Find where the given text appears and provide that cell's center as [X, Y] coordinate. 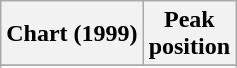
Chart (1999) [72, 34]
Peakposition [189, 34]
